Extract the [X, Y] coordinate from the center of the cell holding the provided text.  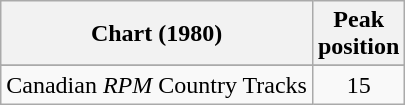
Canadian RPM Country Tracks [157, 85]
Peakposition [358, 34]
Chart (1980) [157, 34]
15 [358, 85]
